Determine the (x, y) coordinate at the center of the cell enclosing the given text.  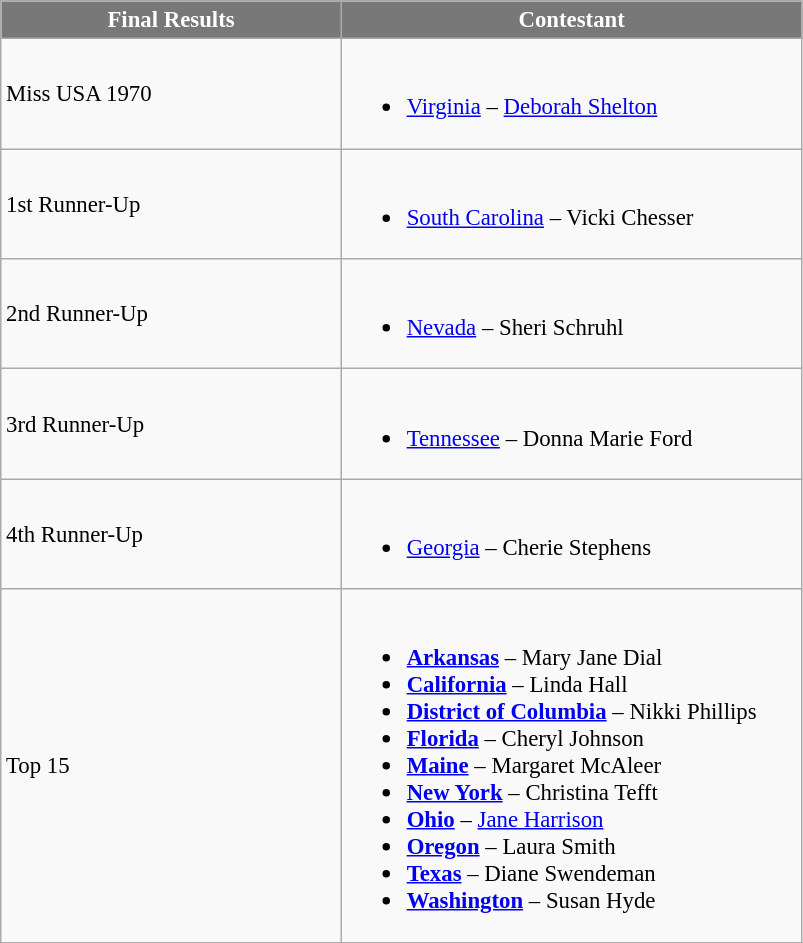
3rd Runner-Up (172, 424)
Contestant (572, 20)
4th Runner-Up (172, 534)
Tennessee – Donna Marie Ford (572, 424)
2nd Runner-Up (172, 314)
Virginia – Deborah Shelton (572, 94)
1st Runner-Up (172, 204)
Top 15 (172, 766)
South Carolina – Vicki Chesser (572, 204)
Miss USA 1970 (172, 94)
Nevada – Sheri Schruhl (572, 314)
Georgia – Cherie Stephens (572, 534)
Final Results (172, 20)
